Output the [x, y] coordinate of the center of the cell containing the given text.  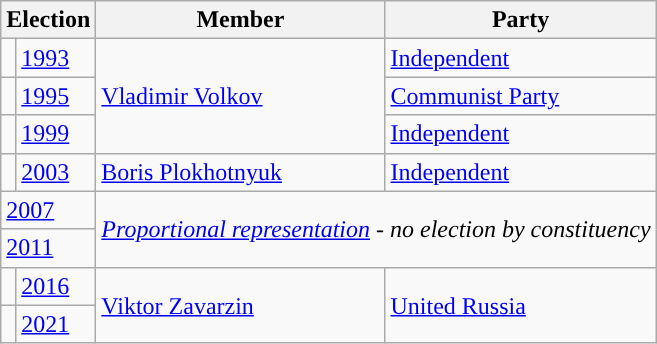
1993 [56, 58]
2007 [48, 210]
2016 [56, 286]
1995 [56, 96]
Proportional representation - no election by constituency [376, 229]
Member [240, 20]
2011 [48, 248]
2003 [56, 172]
2021 [56, 324]
Election [48, 20]
1999 [56, 134]
Vladimir Volkov [240, 96]
United Russia [520, 305]
Communist Party [520, 96]
Party [520, 20]
Boris Plokhotnyuk [240, 172]
Viktor Zavarzin [240, 305]
